Output the [X, Y] coordinate of the center of the cell containing the given text.  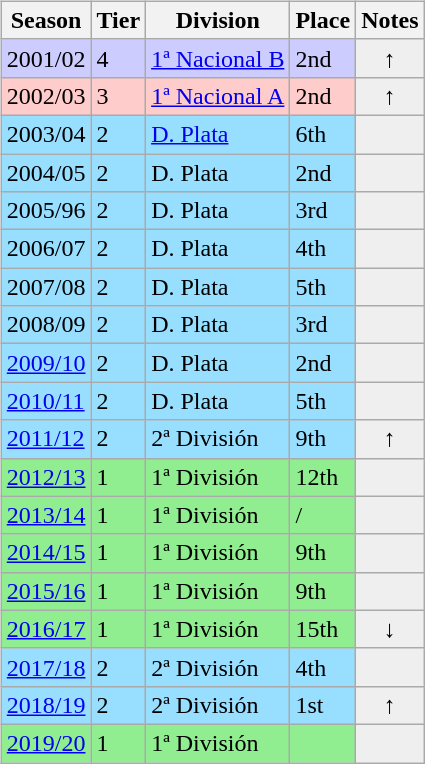
/ [323, 515]
2006/07 [46, 249]
2001/02 [46, 58]
2008/09 [46, 325]
2005/96 [46, 211]
1st [323, 705]
2015/16 [46, 591]
2017/18 [46, 667]
12th [323, 477]
3 [118, 96]
2002/03 [46, 96]
2009/10 [46, 363]
2010/11 [46, 401]
2018/19 [46, 705]
2007/08 [46, 287]
Tier [118, 20]
Place [323, 20]
2014/15 [46, 553]
2003/04 [46, 134]
4 [118, 58]
1ª Nacional B [218, 58]
15th [323, 629]
↓ [390, 629]
2013/14 [46, 515]
2016/17 [46, 629]
Division [218, 20]
6th [323, 134]
Season [46, 20]
2004/05 [46, 173]
1ª Nacional A [218, 96]
2011/12 [46, 439]
2012/13 [46, 477]
2019/20 [46, 743]
Notes [390, 20]
